Return the (X, Y) coordinate for the center point of the cell that contains the specified text.  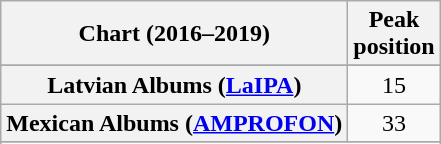
Chart (2016–2019) (174, 34)
15 (394, 85)
Mexican Albums (AMPROFON) (174, 123)
Latvian Albums (LaIPA) (174, 85)
Peak position (394, 34)
33 (394, 123)
